Search for the cell housing the specified text and yield its (X, Y) center coordinate. 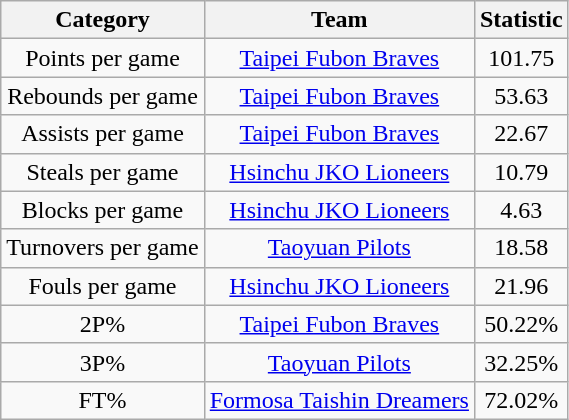
Team (339, 20)
Category (102, 20)
53.63 (521, 96)
72.02% (521, 400)
Blocks per game (102, 210)
Assists per game (102, 134)
Fouls per game (102, 286)
4.63 (521, 210)
21.96 (521, 286)
2P% (102, 324)
22.67 (521, 134)
Turnovers per game (102, 248)
Rebounds per game (102, 96)
10.79 (521, 172)
32.25% (521, 362)
101.75 (521, 58)
Statistic (521, 20)
50.22% (521, 324)
Formosa Taishin Dreamers (339, 400)
Steals per game (102, 172)
3P% (102, 362)
Points per game (102, 58)
FT% (102, 400)
18.58 (521, 248)
